Pinpoint the cell where the given text exists, returning its (x, y) midpoint coordinate. 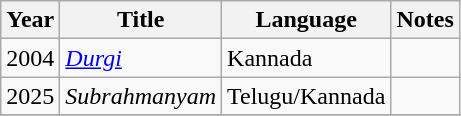
Notes (425, 20)
Kannada (306, 58)
2004 (30, 58)
Telugu/Kannada (306, 96)
Durgi (141, 58)
Language (306, 20)
Title (141, 20)
Subrahmanyam (141, 96)
Year (30, 20)
2025 (30, 96)
